For the text-containing cell, return its midpoint in [x, y] coordinate format. 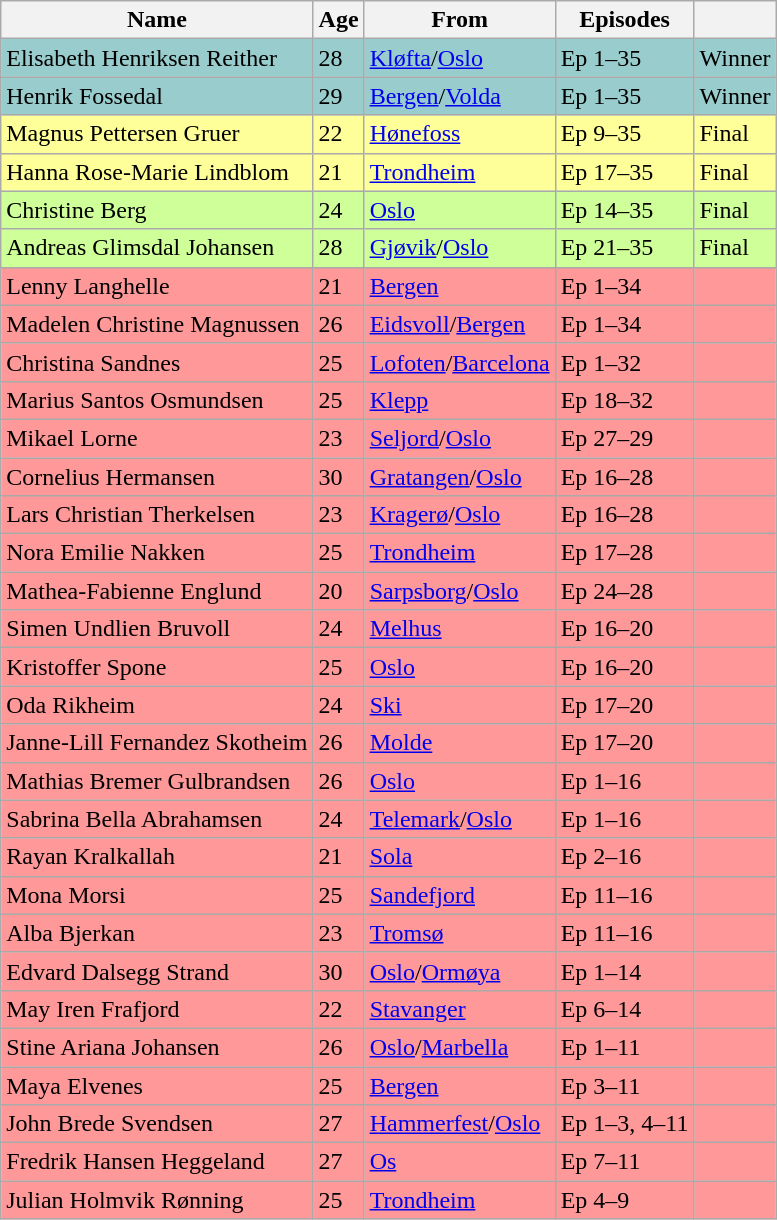
Christine Berg [157, 210]
Bergen/Volda [460, 96]
Ep 24–28 [624, 591]
Ep 6–14 [624, 1009]
Sabrina Bella Abrahamsen [157, 819]
Christina Sandnes [157, 362]
Ep 1–11 [624, 1047]
Melhus [460, 629]
Oda Rikheim [157, 705]
Nora Emilie Nakken [157, 553]
Fredrik Hansen Heggeland [157, 1162]
May Iren Frafjord [157, 1009]
Age [338, 20]
Julian Holmvik Rønning [157, 1200]
Andreas Glimsdal Johansen [157, 248]
Os [460, 1162]
Name [157, 20]
Ep 17–35 [624, 172]
Stavanger [460, 1009]
John Brede Svendsen [157, 1124]
Kristoffer Spone [157, 667]
Alba Bjerkan [157, 933]
Lenny Langhelle [157, 286]
Ep 3–11 [624, 1085]
Oslo/Marbella [460, 1047]
Lars Christian Therkelsen [157, 515]
Sarpsborg/Oslo [460, 591]
Sola [460, 857]
20 [338, 591]
From [460, 20]
Ep 14–35 [624, 210]
Ep 2–16 [624, 857]
Mona Morsi [157, 895]
Stine Ariana Johansen [157, 1047]
Madelen Christine Magnussen [157, 324]
Henrik Fossedal [157, 96]
Ep 1–32 [624, 362]
Ep 27–29 [624, 438]
Maya Elvenes [157, 1085]
Rayan Kralkallah [157, 857]
Klepp [460, 400]
Edvard Dalsegg Strand [157, 971]
Hønefoss [460, 134]
Episodes [624, 20]
Magnus Pettersen Gruer [157, 134]
Ep 17–28 [624, 553]
Ep 4–9 [624, 1200]
Kragerø/Oslo [460, 515]
Eidsvoll/Bergen [460, 324]
Seljord/Oslo [460, 438]
Mathias Bremer Gulbrandsen [157, 781]
Gjøvik/Oslo [460, 248]
Sandefjord [460, 895]
Mathea-Fabienne Englund [157, 591]
Telemark/Oslo [460, 819]
Lofoten/Barcelona [460, 362]
Hanna Rose-Marie Lindblom [157, 172]
29 [338, 96]
Tromsø [460, 933]
Janne-Lill Fernandez Skotheim [157, 743]
Kløfta/Oslo [460, 58]
Hammerfest/Oslo [460, 1124]
Ep 1–3, 4–11 [624, 1124]
Simen Undlien Bruvoll [157, 629]
Cornelius Hermansen [157, 477]
Ep 7–11 [624, 1162]
Ep 21–35 [624, 248]
Ep 18–32 [624, 400]
Elisabeth Henriksen Reither [157, 58]
Ep 1–14 [624, 971]
Mikael Lorne [157, 438]
Molde [460, 743]
Ski [460, 705]
Ep 9–35 [624, 134]
Gratangen/Oslo [460, 477]
Marius Santos Osmundsen [157, 400]
Oslo/Ormøya [460, 971]
